Output the (X, Y) coordinate of the center of the cell containing the given text.  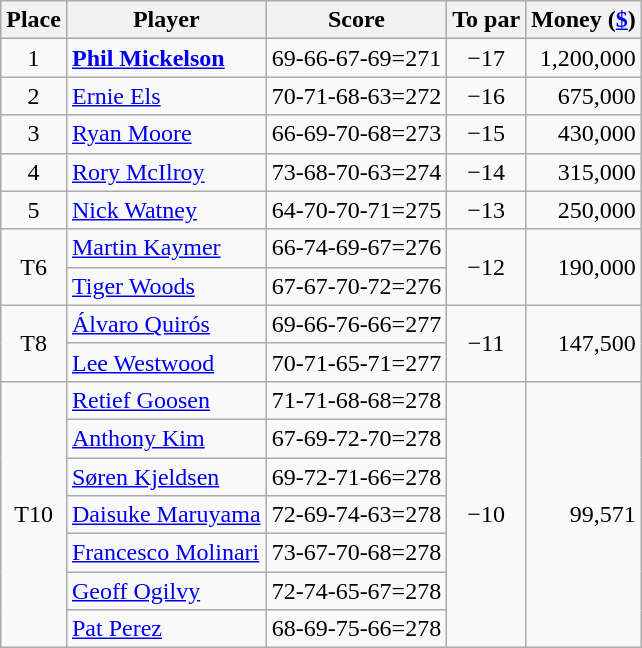
−11 (486, 343)
1 (34, 58)
T10 (34, 514)
675,000 (584, 96)
−15 (486, 134)
T6 (34, 267)
Søren Kjeldsen (166, 477)
2 (34, 96)
Geoff Ogilvy (166, 591)
315,000 (584, 172)
190,000 (584, 267)
430,000 (584, 134)
Place (34, 20)
Anthony Kim (166, 438)
64-70-70-71=275 (356, 210)
69-66-67-69=271 (356, 58)
Player (166, 20)
−10 (486, 514)
1,200,000 (584, 58)
−16 (486, 96)
To par (486, 20)
−13 (486, 210)
250,000 (584, 210)
Ernie Els (166, 96)
73-68-70-63=274 (356, 172)
70-71-68-63=272 (356, 96)
Rory McIlroy (166, 172)
Daisuke Maruyama (166, 515)
Retief Goosen (166, 400)
99,571 (584, 514)
69-72-71-66=278 (356, 477)
67-67-70-72=276 (356, 286)
Ryan Moore (166, 134)
Álvaro Quirós (166, 324)
5 (34, 210)
Tiger Woods (166, 286)
−14 (486, 172)
147,500 (584, 343)
67-69-72-70=278 (356, 438)
Lee Westwood (166, 362)
71-71-68-68=278 (356, 400)
72-69-74-63=278 (356, 515)
Pat Perez (166, 629)
−12 (486, 267)
73-67-70-68=278 (356, 553)
66-74-69-67=276 (356, 248)
Score (356, 20)
68-69-75-66=278 (356, 629)
Money ($) (584, 20)
Martin Kaymer (166, 248)
−17 (486, 58)
66-69-70-68=273 (356, 134)
Francesco Molinari (166, 553)
4 (34, 172)
Phil Mickelson (166, 58)
70-71-65-71=277 (356, 362)
3 (34, 134)
Nick Watney (166, 210)
69-66-76-66=277 (356, 324)
72-74-65-67=278 (356, 591)
T8 (34, 343)
